Output the [X, Y] coordinate of the center of the cell containing the given text.  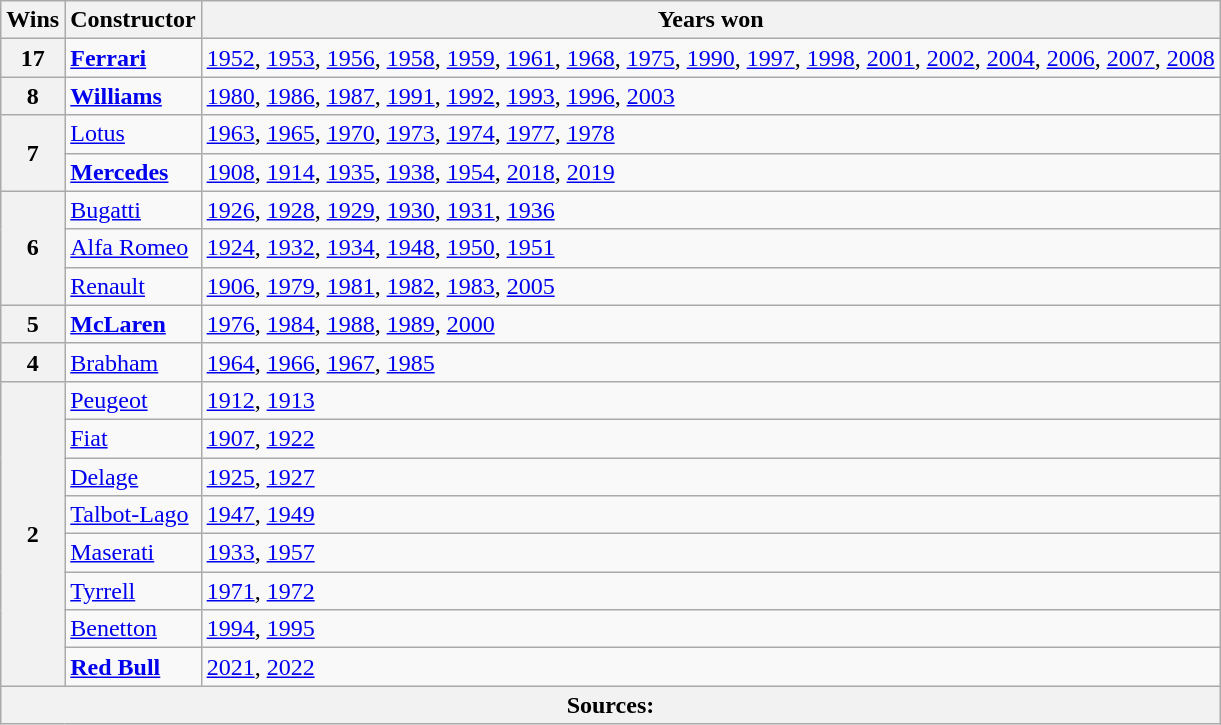
Benetton [133, 629]
Maserati [133, 553]
4 [33, 362]
2021, 2022 [710, 667]
Mercedes [133, 172]
8 [33, 96]
McLaren [133, 324]
Wins [33, 20]
1980, 1986, 1987, 1991, 1992, 1993, 1996, 2003 [710, 96]
Ferrari [133, 58]
1925, 1927 [710, 477]
5 [33, 324]
Peugeot [133, 400]
Renault [133, 286]
1907, 1922 [710, 438]
1926, 1928, 1929, 1930, 1931, 1936 [710, 210]
Sources: [610, 705]
Red Bull [133, 667]
1912, 1913 [710, 400]
1952, 1953, 1956, 1958, 1959, 1961, 1968, 1975, 1990, 1997, 1998, 2001, 2002, 2004, 2006, 2007, 2008 [710, 58]
1976, 1984, 1988, 1989, 2000 [710, 324]
6 [33, 248]
17 [33, 58]
Years won [710, 20]
1963, 1965, 1970, 1973, 1974, 1977, 1978 [710, 134]
2 [33, 533]
7 [33, 153]
1924, 1932, 1934, 1948, 1950, 1951 [710, 248]
1971, 1972 [710, 591]
1994, 1995 [710, 629]
Talbot-Lago [133, 515]
Constructor [133, 20]
Brabham [133, 362]
Williams [133, 96]
Delage [133, 477]
1947, 1949 [710, 515]
Tyrrell [133, 591]
Bugatti [133, 210]
Alfa Romeo [133, 248]
1906, 1979, 1981, 1982, 1983, 2005 [710, 286]
Lotus [133, 134]
1933, 1957 [710, 553]
Fiat [133, 438]
1964, 1966, 1967, 1985 [710, 362]
1908, 1914, 1935, 1938, 1954, 2018, 2019 [710, 172]
